Identify which cell holds the provided text, then report its (x, y) central coordinate. 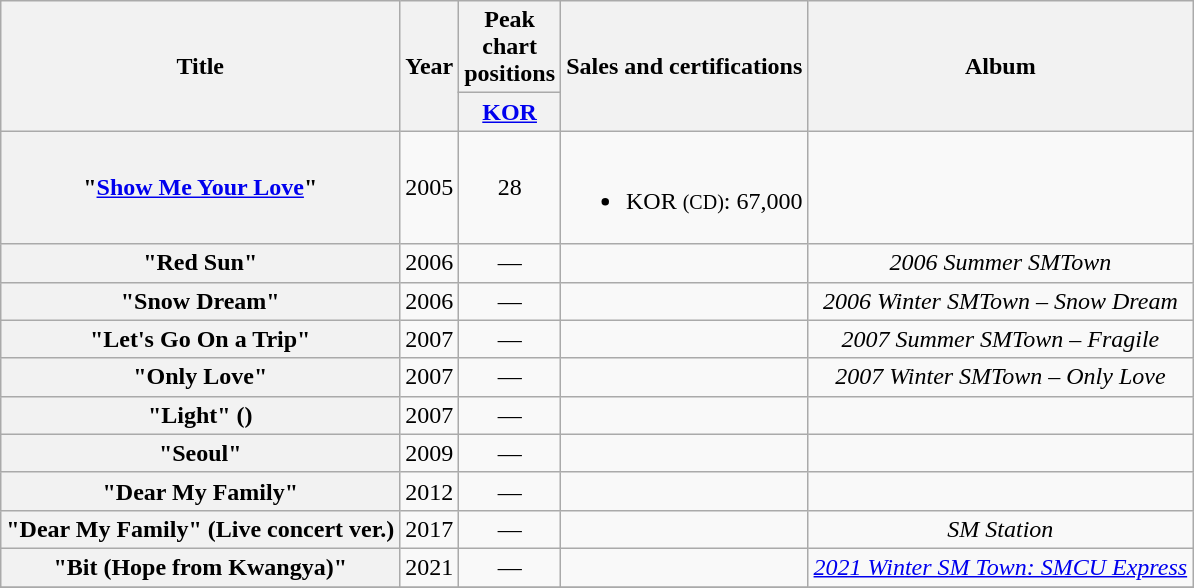
"Only Love" (200, 377)
2021 Winter SM Town: SMCU Express (1000, 567)
"Red Sun" (200, 263)
Title (200, 66)
"Show Me Your Love" (200, 188)
"Let's Go On a Trip" (200, 339)
2005 (430, 188)
2012 (430, 491)
2007 Winter SMTown – Only Love (1000, 377)
"Seoul" (200, 453)
28 (510, 188)
KOR (510, 112)
2007 Summer SMTown – Fragile (1000, 339)
Sales and certifications (685, 66)
2009 (430, 453)
"Bit (Hope from Kwangya)" (200, 567)
Peakchartpositions (510, 47)
Year (430, 66)
2021 (430, 567)
2006 Winter SMTown – Snow Dream (1000, 301)
"Light" () (200, 415)
2017 (430, 529)
"Snow Dream" (200, 301)
KOR (CD): 67,000 (685, 188)
"Dear My Family" (Live concert ver.) (200, 529)
"Dear My Family" (200, 491)
Album (1000, 66)
2006 Summer SMTown (1000, 263)
SM Station (1000, 529)
